For the text-containing cell, return its midpoint in [X, Y] coordinate format. 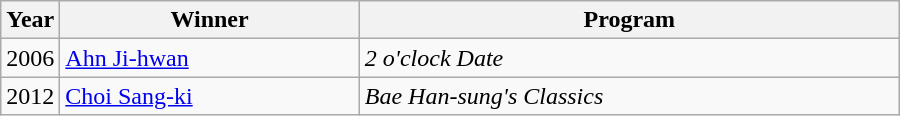
2 o'clock Date [629, 58]
Winner [210, 20]
Ahn Ji-hwan [210, 58]
Bae Han-sung's Classics [629, 96]
2006 [30, 58]
Choi Sang-ki [210, 96]
Year [30, 20]
2012 [30, 96]
Program [629, 20]
